Provide the [x, y] coordinate of the cell's center where the given text is located.  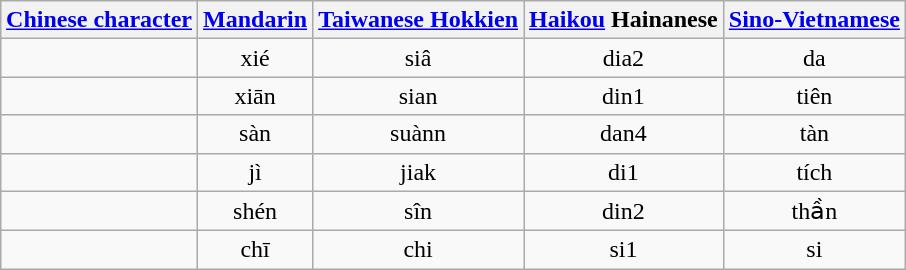
jiak [418, 172]
Taiwanese Hokkien [418, 20]
di1 [624, 172]
Sino-Vietnamese [814, 20]
xiān [256, 96]
Chinese character [100, 20]
siâ [418, 58]
thần [814, 211]
jì [256, 172]
Haikou Hainanese [624, 20]
shén [256, 211]
suànn [418, 134]
sian [418, 96]
si [814, 250]
chī [256, 250]
dia2 [624, 58]
dan4 [624, 134]
da [814, 58]
din1 [624, 96]
din2 [624, 211]
si1 [624, 250]
sîn [418, 211]
xié [256, 58]
tàn [814, 134]
tích [814, 172]
chi [418, 250]
sàn [256, 134]
tiên [814, 96]
Mandarin [256, 20]
